Detect which cell encompasses the target text, then output its [X, Y] center coordinate. 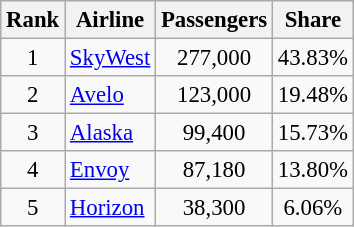
Passengers [214, 20]
123,000 [214, 95]
5 [33, 208]
15.73% [312, 133]
87,180 [214, 170]
2 [33, 95]
99,400 [214, 133]
Horizon [110, 208]
38,300 [214, 208]
Share [312, 20]
Avelo [110, 95]
19.48% [312, 95]
SkyWest [110, 58]
13.80% [312, 170]
43.83% [312, 58]
Envoy [110, 170]
6.06% [312, 208]
Rank [33, 20]
1 [33, 58]
277,000 [214, 58]
4 [33, 170]
Airline [110, 20]
Alaska [110, 133]
3 [33, 133]
